Determine the (x, y) coordinate at the center of the cell enclosing the given text.  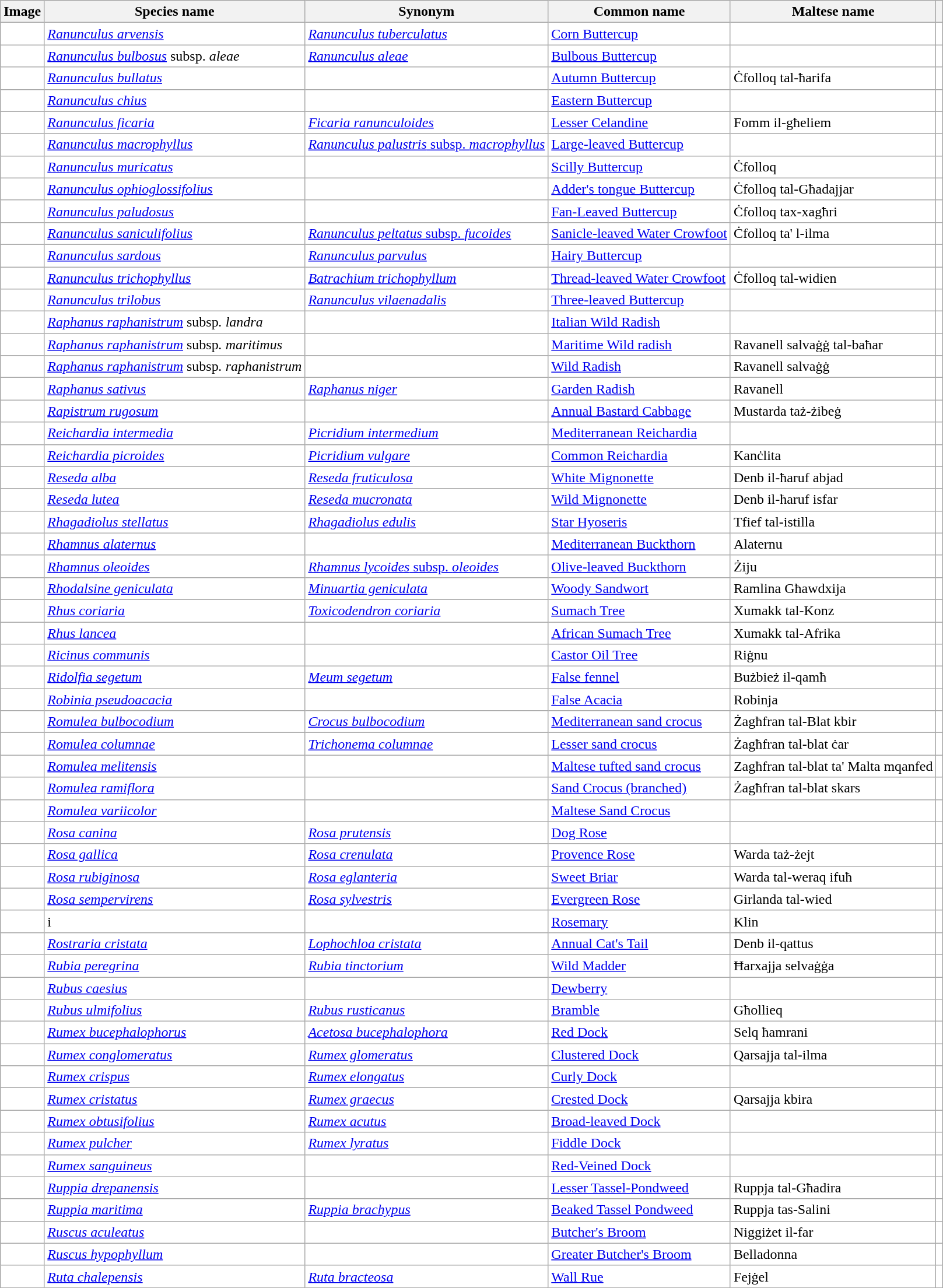
Mediterranean Reichardia (639, 433)
Clustered Dock (639, 1055)
Rosa prutensis (427, 833)
Reseda mucronata (427, 500)
Ranunculus saniculifolius (175, 233)
Common name (639, 12)
Image (22, 12)
Common Reichardia (639, 455)
Lesser Celandine (639, 122)
Ruppia brachypus (427, 1210)
Large-leaved Buttercup (639, 145)
Reichardia picroides (175, 455)
Niggiżet il-far (833, 1232)
Red-Veined Dock (639, 1166)
Rhagadiolus stellatus (175, 522)
Denb il-ħaruf isfar (833, 500)
Castor Oil Tree (639, 655)
White Mignonette (639, 478)
Fiddle Dock (639, 1143)
Reseda alba (175, 478)
Rostraria cristata (175, 943)
Rumex obtusifolius (175, 1121)
Rosa canina (175, 833)
Ranunculus muricatus (175, 167)
Denb il-qattus (833, 943)
Ċfolloq tax-xagħri (833, 211)
Three-leaved Buttercup (639, 300)
Rumex conglomeratus (175, 1055)
African Sumach Tree (639, 633)
Rapistrum rugosum (175, 411)
Ranunculus trichophyllus (175, 278)
Romulea variicolor (175, 810)
Romulea columnae (175, 744)
Rosa rubiginosa (175, 877)
Rumex acutus (427, 1121)
Maltese tufted sand crocus (639, 766)
Reichardia intermedia (175, 433)
Ranunculus macrophyllus (175, 145)
Rosa sempervirens (175, 899)
Rhus coriaria (175, 610)
Rumex glomeratus (427, 1055)
Ranunculus ficaria (175, 122)
Rosemary (639, 921)
Riġnu (833, 655)
Picridium intermedium (427, 433)
Qarsajja tal-ilma (833, 1055)
Raphanus sativus (175, 389)
Dog Rose (639, 833)
Lesser Tassel-Pondweed (639, 1188)
Maritime Wild radish (639, 345)
Ravanell salvaġġ tal-baħar (833, 345)
Crocus bulbocodium (427, 722)
Ċfolloq tal-ħarifa (833, 78)
Raphanus raphanistrum subsp. landra (175, 322)
Rhamnus lycoides subsp. oleoides (427, 566)
Qarsajja kbira (833, 1099)
Ruscus aculeatus (175, 1232)
Ċfolloq (833, 167)
Beaked Tassel Pondweed (639, 1210)
Rhagadiolus edulis (427, 522)
Autumn Buttercup (639, 78)
Xumakk tal-Afrika (833, 633)
Eastern Buttercup (639, 100)
Selq ħamrani (833, 1033)
Romulea ramiflora (175, 788)
Rubus caesius (175, 988)
Ruppja tal-Għadira (833, 1188)
i (175, 921)
Ruppja tas-Salini (833, 1210)
Ruta bracteosa (427, 1276)
Ranunculus ophioglossifolius (175, 189)
Rhamnus alaternus (175, 544)
Meum segetum (427, 678)
Bulbous Buttercup (639, 56)
Ranunculus peltatus subsp. fucoides (427, 233)
Ficaria ranunculoides (427, 122)
Mediterranean sand crocus (639, 722)
Rubus rusticanus (427, 1010)
Curly Dock (639, 1077)
Ricinus communis (175, 655)
Olive-leaved Buckthorn (639, 566)
Scilly Buttercup (639, 167)
Sanicle-leaved Water Crowfoot (639, 233)
Raphanus niger (427, 389)
Fan-Leaved Buttercup (639, 211)
Rumex elongatus (427, 1077)
Crested Dock (639, 1099)
Lesser sand crocus (639, 744)
Ranunculus parvulus (427, 255)
Girlanda tal-wied (833, 899)
Tfief tal-istilla (833, 522)
Ruscus hypophyllum (175, 1254)
Żagħfran tal-Blat kbir (833, 722)
Alaternu (833, 544)
Maltese name (833, 12)
Sand Crocus (branched) (639, 788)
Wall Rue (639, 1276)
Rumex pulcher (175, 1143)
Denb il-ħaruf abjad (833, 478)
Broad-leaved Dock (639, 1121)
Rosa crenulata (427, 855)
Robinia pseudoacacia (175, 700)
Xumakk tal-Konz (833, 610)
Picridium vulgare (427, 455)
Sweet Briar (639, 877)
Ranunculus paludosus (175, 211)
Rosa eglanteria (427, 877)
Raphanus raphanistrum subsp. maritimus (175, 345)
Robinja (833, 700)
Ħarxajja selvaġġa (833, 966)
Rumex bucephalophorus (175, 1033)
Ranunculus aleae (427, 56)
Trichonema columnae (427, 744)
Fomm il-għeliem (833, 122)
Ruta chalepensis (175, 1276)
Species name (175, 12)
Rumex cristatus (175, 1099)
Klin (833, 921)
Toxicodendron coriaria (427, 610)
Warda tal-weraq ifuħ (833, 877)
Ranunculus sardous (175, 255)
Bużbież il-qamħ (833, 678)
Acetosa bucephalophora (427, 1033)
Ranunculus arvensis (175, 34)
Romulea melitensis (175, 766)
Red Dock (639, 1033)
Ranunculus bulbosus subsp. aleae (175, 56)
Romulea bulbocodium (175, 722)
Minuartia geniculata (427, 588)
Rumex graecus (427, 1099)
Rhamnus oleoides (175, 566)
Ċfolloq tal-widien (833, 278)
Rubia tinctorium (427, 966)
Ravanell (833, 389)
Dewberry (639, 988)
Ruppia maritima (175, 1210)
Rumex lyratus (427, 1143)
Bramble (639, 1010)
False Acacia (639, 700)
Raphanus raphanistrum subsp. raphanistrum (175, 367)
Annual Cat's Tail (639, 943)
Rubia peregrina (175, 966)
Star Hyoseris (639, 522)
False fennel (639, 678)
Batrachium trichophyllum (427, 278)
Corn Buttercup (639, 34)
Żagħfran tal-blat ċar (833, 744)
Woody Sandwort (639, 588)
Italian Wild Radish (639, 322)
Reseda lutea (175, 500)
Provence Rose (639, 855)
Ravanell salvaġġ (833, 367)
Ridolfia segetum (175, 678)
Hairy Buttercup (639, 255)
Ranunculus palustris subsp. macrophyllus (427, 145)
Annual Bastard Cabbage (639, 411)
Ranunculus vilaenadalis (427, 300)
Żagħfran tal-blat skars (833, 788)
Warda taż-żejt (833, 855)
Rosa gallica (175, 855)
Greater Butcher's Broom (639, 1254)
Rumex crispus (175, 1077)
Rumex sanguineus (175, 1166)
Lophochloa cristata (427, 943)
Ċfolloq ta' l-ilma (833, 233)
Mediterranean Buckthorn (639, 544)
Ranunculus tuberculatus (427, 34)
Wild Madder (639, 966)
Kanċlita (833, 455)
Adder's tongue Buttercup (639, 189)
Reseda fruticulosa (427, 478)
Ranunculus trilobus (175, 300)
Garden Radish (639, 389)
Thread-leaved Water Crowfoot (639, 278)
Ranunculus bullatus (175, 78)
Belladonna (833, 1254)
Fejġel (833, 1276)
Wild Radish (639, 367)
Rosa sylvestris (427, 899)
Mustarda taż-żibeġ (833, 411)
Maltese Sand Crocus (639, 810)
Butcher's Broom (639, 1232)
Evergreen Rose (639, 899)
Ruppia drepanensis (175, 1188)
Ramlina Għawdxija (833, 588)
Rhus lancea (175, 633)
Ċfolloq tal-Għadajjar (833, 189)
Rubus ulmifolius (175, 1010)
Rhodalsine geniculata (175, 588)
Synonym (427, 12)
Żiju (833, 566)
Ranunculus chius (175, 100)
Sumach Tree (639, 610)
Wild Mignonette (639, 500)
Għollieq (833, 1010)
Zagħfran tal-blat ta' Malta mqanfed (833, 766)
